Capture the cell that displays the provided text and extract its [x, y] central coordinate. 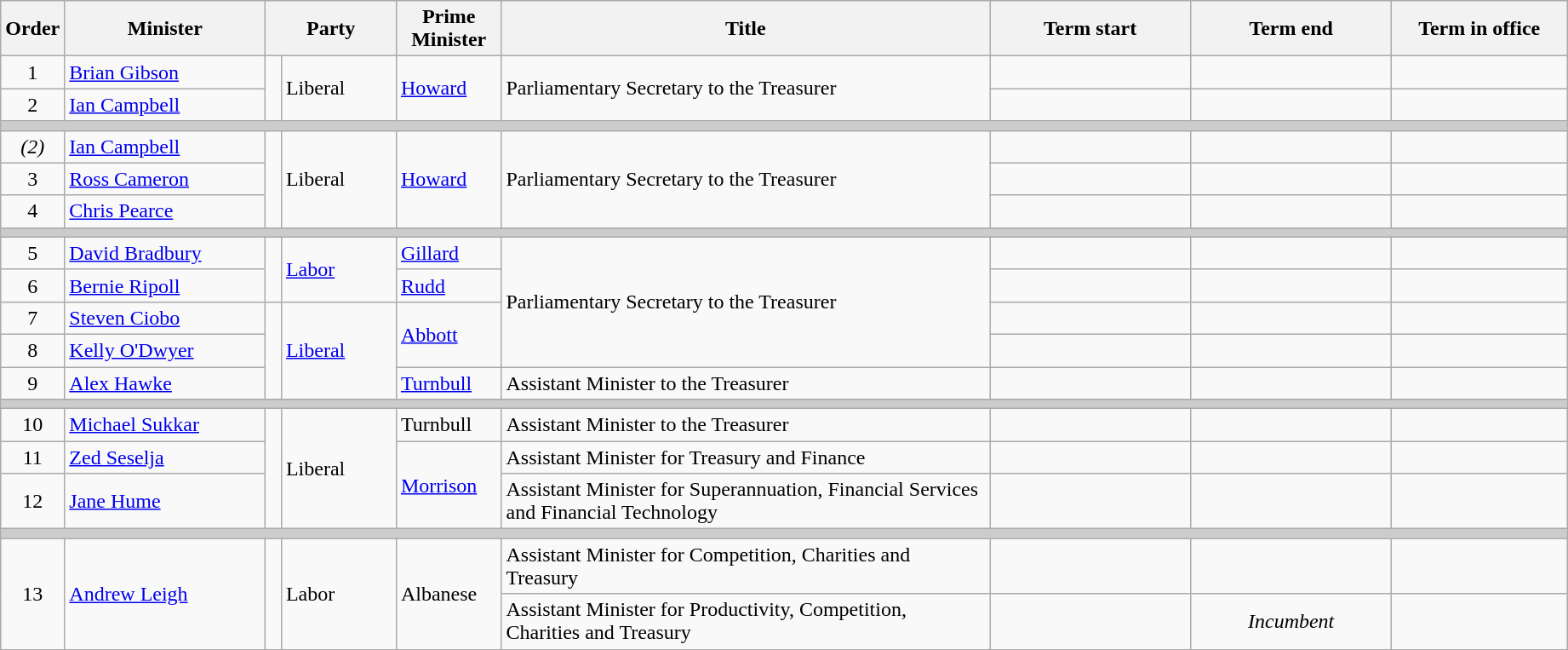
Morrison [449, 486]
1 [32, 72]
13 [32, 594]
Title [746, 29]
Order [32, 29]
Term end [1291, 29]
Party [331, 29]
Alex Hawke [165, 383]
Kelly O'Dwyer [165, 350]
9 [32, 383]
Andrew Leigh [165, 594]
Prime Minister [449, 29]
Abbott [449, 334]
12 [32, 501]
Term start [1090, 29]
Jane Hume [165, 501]
Ross Cameron [165, 179]
Michael Sukkar [165, 425]
11 [32, 457]
Albanese [449, 594]
Assistant Minister for Competition, Charities and Treasury [746, 566]
8 [32, 350]
Steven Ciobo [165, 318]
Rudd [449, 285]
3 [32, 179]
Incumbent [1291, 622]
(2) [32, 147]
Assistant Minister for Treasury and Finance [746, 457]
Zed Seselja [165, 457]
Chris Pearce [165, 211]
2 [32, 105]
Gillard [449, 253]
Term in office [1479, 29]
4 [32, 211]
Assistant Minister for Productivity, Competition, Charities and Treasury [746, 622]
6 [32, 285]
10 [32, 425]
Minister [165, 29]
David Bradbury [165, 253]
5 [32, 253]
7 [32, 318]
Brian Gibson [165, 72]
Bernie Ripoll [165, 285]
Assistant Minister for Superannuation, Financial Services and Financial Technology [746, 501]
